Detect which cell encompasses the target text, then output its [X, Y] center coordinate. 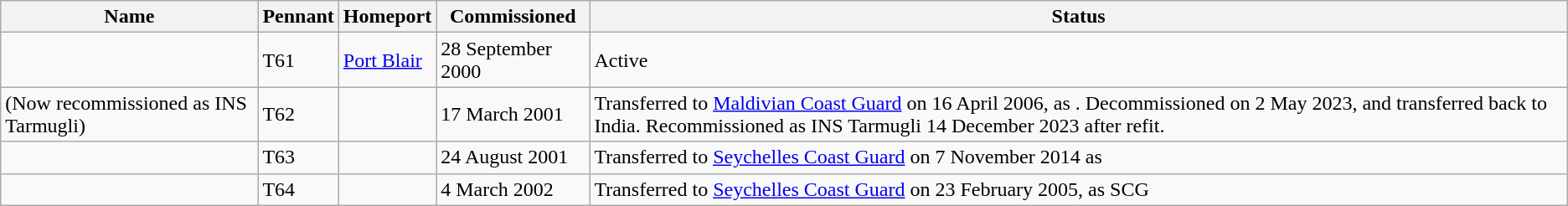
Active [1079, 60]
T62 [298, 114]
17 March 2001 [513, 114]
T64 [298, 189]
4 March 2002 [513, 189]
Name [129, 17]
28 September 2000 [513, 60]
Transferred to Seychelles Coast Guard on 23 February 2005, as SCG [1079, 189]
(Now recommissioned as INS Tarmugli) [129, 114]
T61 [298, 60]
Pennant [298, 17]
T63 [298, 157]
Homeport [387, 17]
Transferred to Seychelles Coast Guard on 7 November 2014 as [1079, 157]
24 August 2001 [513, 157]
Port Blair [387, 60]
Commissioned [513, 17]
Status [1079, 17]
